Detect which cell encompasses the target text, then output its [X, Y] center coordinate. 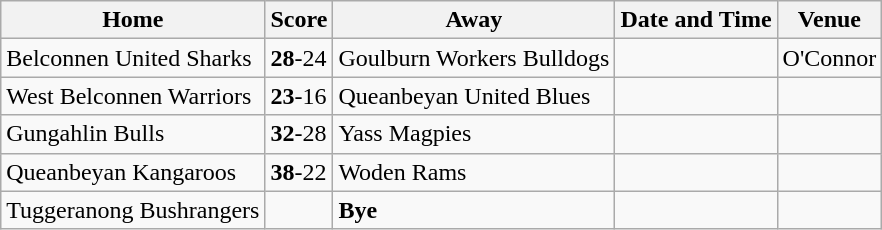
Bye [474, 210]
23-16 [299, 96]
38-22 [299, 172]
Home [133, 20]
Gungahlin Bulls [133, 134]
Belconnen United Sharks [133, 58]
Date and Time [696, 20]
Score [299, 20]
28-24 [299, 58]
O'Connor [830, 58]
Away [474, 20]
Goulburn Workers Bulldogs [474, 58]
Woden Rams [474, 172]
Queanbeyan United Blues [474, 96]
32-28 [299, 134]
Venue [830, 20]
West Belconnen Warriors [133, 96]
Tuggeranong Bushrangers [133, 210]
Yass Magpies [474, 134]
Queanbeyan Kangaroos [133, 172]
